Search for the cell housing the specified text and yield its (x, y) center coordinate. 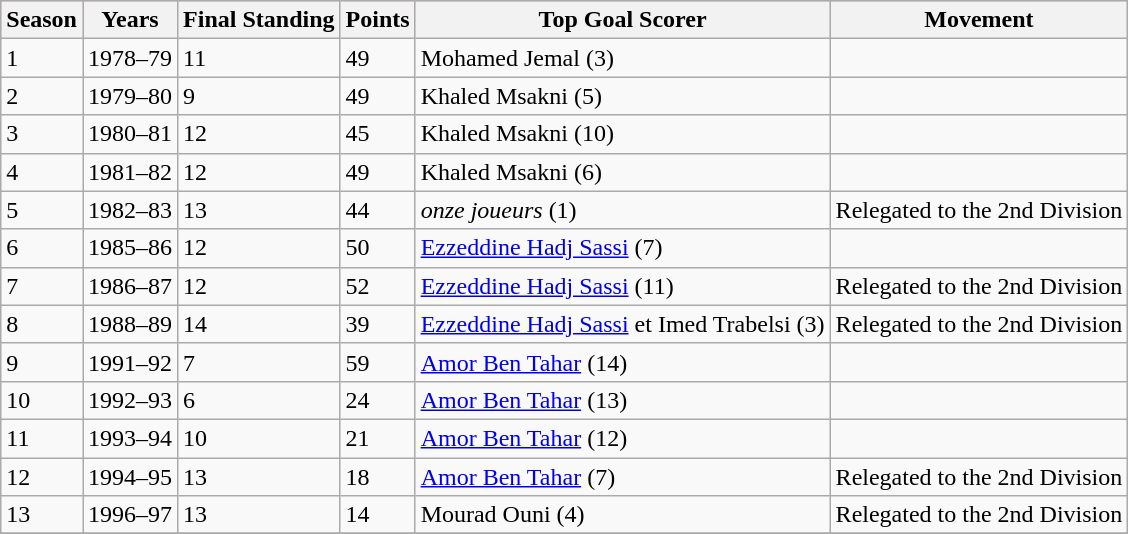
2 (42, 96)
39 (378, 324)
Khaled Msakni (5) (622, 96)
1981–82 (130, 172)
45 (378, 134)
3 (42, 134)
Khaled Msakni (6) (622, 172)
Top Goal Scorer (622, 20)
Ezzeddine Hadj Sassi (7) (622, 248)
1992–93 (130, 400)
59 (378, 362)
Years (130, 20)
1993–94 (130, 438)
Mohamed Jemal (3) (622, 58)
8 (42, 324)
18 (378, 477)
Amor Ben Tahar (7) (622, 477)
1980–81 (130, 134)
1994–95 (130, 477)
Points (378, 20)
24 (378, 400)
1988–89 (130, 324)
1982–83 (130, 210)
52 (378, 286)
1996–97 (130, 515)
1979–80 (130, 96)
Movement (979, 20)
Ezzeddine Hadj Sassi (11) (622, 286)
Mourad Ouni (4) (622, 515)
Amor Ben Tahar (13) (622, 400)
Season (42, 20)
1 (42, 58)
5 (42, 210)
1991–92 (130, 362)
1978–79 (130, 58)
1985–86 (130, 248)
1986–87 (130, 286)
Amor Ben Tahar (12) (622, 438)
4 (42, 172)
Khaled Msakni (10) (622, 134)
50 (378, 248)
21 (378, 438)
Amor Ben Tahar (14) (622, 362)
onze joueurs (1) (622, 210)
Final Standing (259, 20)
Ezzeddine Hadj Sassi et Imed Trabelsi (3) (622, 324)
44 (378, 210)
